Extract the [x, y] coordinate from the center of the cell holding the provided text.  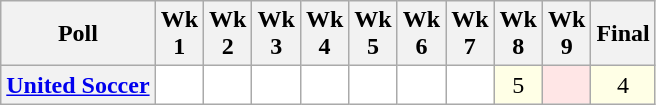
Wk5 [373, 34]
Wk6 [421, 34]
Poll [78, 34]
4 [623, 85]
Wk7 [470, 34]
Wk2 [228, 34]
Wk8 [518, 34]
Wk3 [276, 34]
Wk4 [324, 34]
Wk9 [566, 34]
Wk1 [179, 34]
5 [518, 85]
Final [623, 34]
United Soccer [78, 85]
